From the cell containing the given text, extract its center point as [X, Y] coordinate. 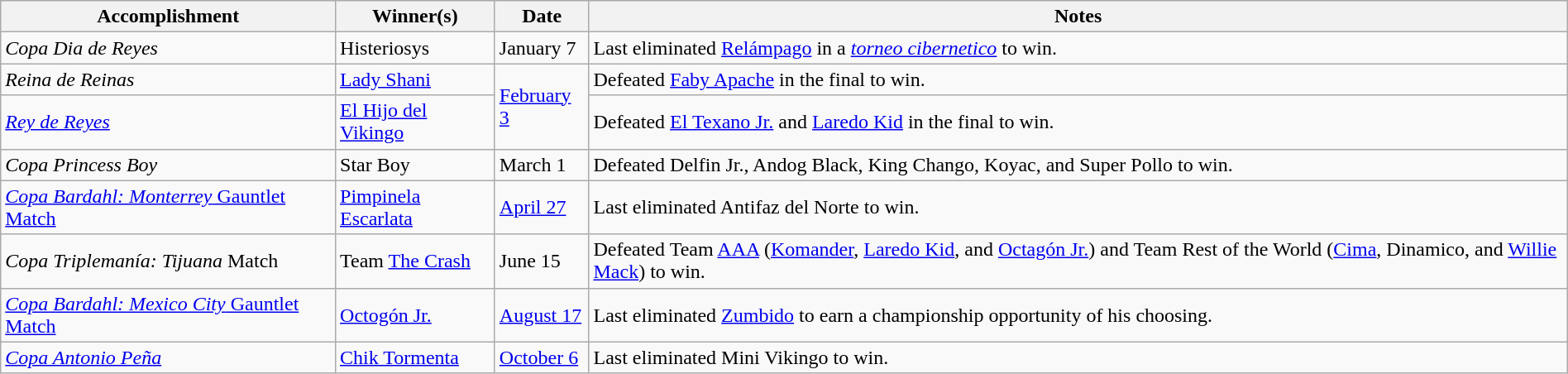
Rey de Reyes [169, 122]
Date [542, 17]
April 27 [542, 207]
Chik Tormenta [415, 357]
Pimpinela Escarlata [415, 207]
June 15 [542, 261]
El Hijo del Vikingo [415, 122]
March 1 [542, 165]
Octogón Jr. [415, 314]
Team The Crash [415, 261]
Defeated Team AAA (Komander, Laredo Kid, and Octagón Jr.) and Team Rest of the World (Cima, Dinamico, and Willie Mack) to win. [1078, 261]
Copa Triplemanía: Tijuana Match [169, 261]
Star Boy [415, 165]
Lady Shani [415, 79]
Copa Princess Boy [169, 165]
Last eliminated Antifaz del Norte to win. [1078, 207]
Copa Bardahl: Monterrey Gauntlet Match [169, 207]
Defeated Delfin Jr., Andog Black, King Chango, Koyac, and Super Pollo to win. [1078, 165]
Winner(s) [415, 17]
Last eliminated Zumbido to earn a championship opportunity of his choosing. [1078, 314]
Notes [1078, 17]
Histeriosys [415, 48]
Last eliminated Mini Vikingo to win. [1078, 357]
January 7 [542, 48]
Copa Dia de Reyes [169, 48]
Defeated Faby Apache in the final to win. [1078, 79]
February 3 [542, 106]
Copa Bardahl: Mexico City Gauntlet Match [169, 314]
Reina de Reinas [169, 79]
Accomplishment [169, 17]
August 17 [542, 314]
Copa Antonio Peña [169, 357]
Defeated El Texano Jr. and Laredo Kid in the final to win. [1078, 122]
Last eliminated Relámpago in a torneo cibernetico to win. [1078, 48]
October 6 [542, 357]
